Pinpoint the cell where the given text exists, returning its [x, y] midpoint coordinate. 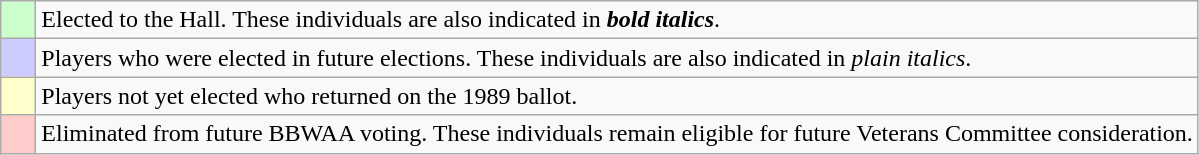
Players who were elected in future elections. These individuals are also indicated in plain italics. [618, 58]
Eliminated from future BBWAA voting. These individuals remain eligible for future Veterans Committee consideration. [618, 134]
Elected to the Hall. These individuals are also indicated in bold italics. [618, 20]
Players not yet elected who returned on the 1989 ballot. [618, 96]
